Extract the [x, y] coordinate from the center of the cell holding the provided text.  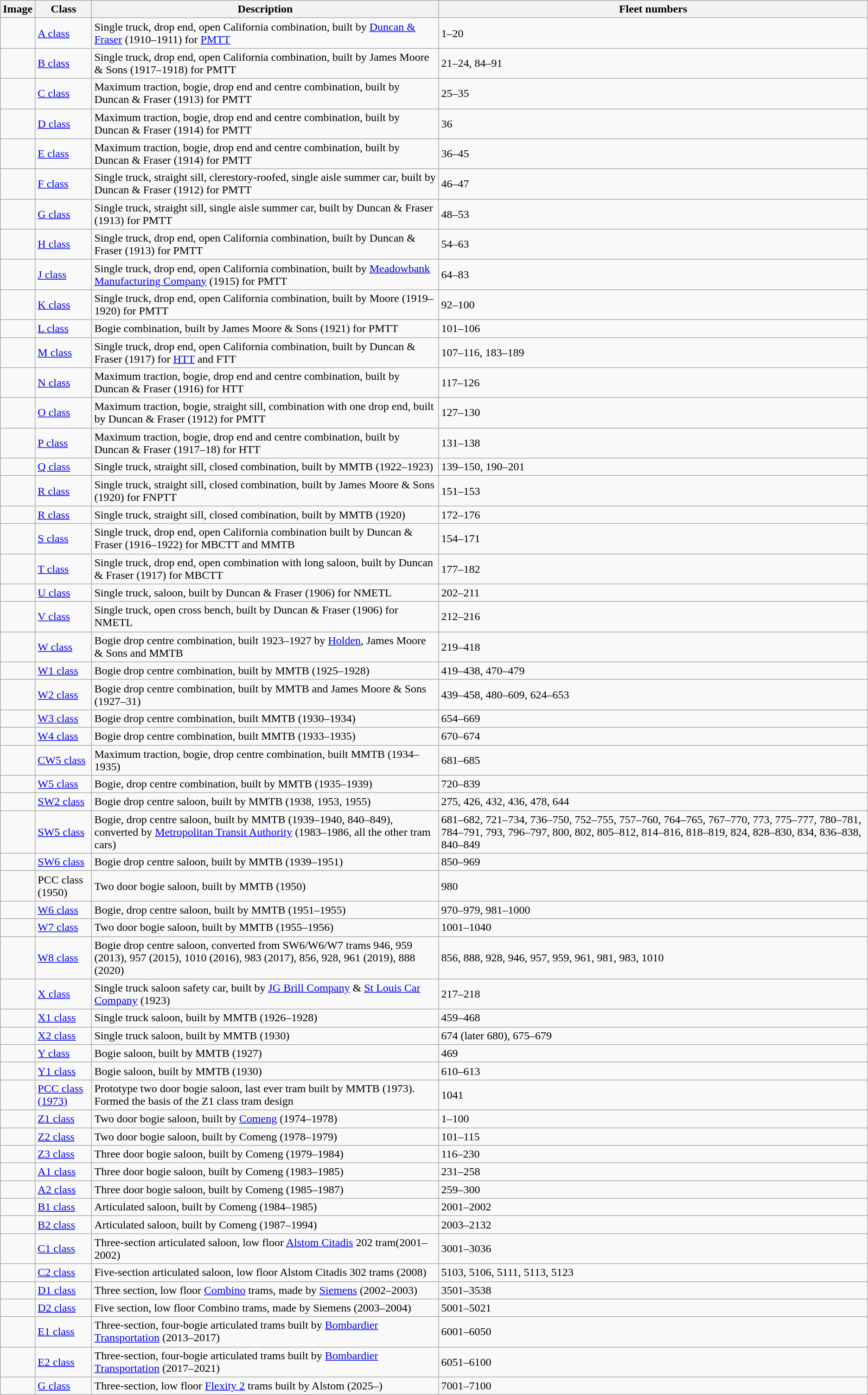
Three door bogie saloon, built by Comeng (1985–1987) [265, 1190]
131–138 [653, 443]
Single truck, straight sill, clerestory-roofed, single aisle summer car, built by Duncan & Fraser (1912) for PMTT [265, 184]
J class [64, 275]
Single truck, open cross bench, built by Duncan & Fraser (1906) for NMETL [265, 617]
C2 class [64, 1273]
674 (later 680), 675–679 [653, 1036]
F class [64, 184]
101–115 [653, 1137]
151–153 [653, 491]
202–211 [653, 593]
1–100 [653, 1119]
W1 class [64, 671]
64–83 [653, 275]
C1 class [64, 1248]
Single truck saloon, built by MMTB (1926–1928) [265, 1018]
D2 class [64, 1308]
117–126 [653, 383]
Bogie, drop centre saloon, built by MMTB (1951–1955) [265, 910]
SW2 class [64, 802]
Bogie, drop centre saloon, built by MMTB (1939–1940, 840–849), converted by Metropolitan Transit Authority (1983–1986, all the other tram cars) [265, 832]
A2 class [64, 1190]
7001–7100 [653, 1386]
E2 class [64, 1362]
W7 class [64, 928]
Fleet numbers [653, 9]
275, 426, 432, 436, 478, 644 [653, 802]
Z2 class [64, 1137]
Single truck, drop end, open California combination, built by Duncan & Fraser (1917) for HTT and FTT [265, 352]
5001–5021 [653, 1308]
610–613 [653, 1071]
W3 class [64, 718]
127–130 [653, 413]
Two door bogie saloon, built by MMTB (1950) [265, 886]
5103, 5106, 5111, 5113, 5123 [653, 1273]
2001–2002 [653, 1207]
Three door bogie saloon, built by Comeng (1979–1984) [265, 1154]
Maximum traction, bogie, drop end and centre combination, built by Duncan & Fraser (1913) for PMTT [265, 94]
W6 class [64, 910]
172–176 [653, 515]
212–216 [653, 617]
1–20 [653, 33]
Y1 class [64, 1071]
Maximum traction, bogie, drop centre combination, built MMTB (1934–1935) [265, 760]
2003–2132 [653, 1225]
W8 class [64, 958]
970–979, 981–1000 [653, 910]
Single truck saloon, built by MMTB (1930) [265, 1036]
E class [64, 154]
36–45 [653, 154]
Articulated saloon, built by Comeng (1987–1994) [265, 1225]
Two door bogie saloon, built by MMTB (1955–1956) [265, 928]
U class [64, 593]
670–674 [653, 736]
C class [64, 94]
Single truck, straight sill, closed combination, built by James Moore & Sons (1920) for FNPTT [265, 491]
654–669 [653, 718]
Single truck, drop end, open California combination, built by Moore (1919–1920) for PMTT [265, 304]
469 [653, 1053]
Single truck, drop end, open California combination, built by Duncan & Fraser (1913) for PMTT [265, 244]
SW5 class [64, 832]
E1 class [64, 1332]
M class [64, 352]
Maximum traction, bogie, drop end and centre combination, built by Duncan & Fraser (1917–18) for HTT [265, 443]
W4 class [64, 736]
A class [64, 33]
Three-section, low floor Flexity 2 trams built by Alstom (2025–) [265, 1386]
Three-section, four-bogie articulated trams built by Bombardier Transportation (2013–2017) [265, 1332]
231–258 [653, 1172]
419–438, 470–479 [653, 671]
980 [653, 886]
720–839 [653, 784]
54–63 [653, 244]
46–47 [653, 184]
3501–3538 [653, 1290]
B1 class [64, 1207]
Single truck, saloon, built by Duncan & Fraser (1906) for NMETL [265, 593]
Bogie, drop centre combination, built by MMTB (1935–1939) [265, 784]
Three-section articulated saloon, low floor Alstom Citadis 202 tram(2001–2002) [265, 1248]
Q class [64, 467]
Two door bogie saloon, built by Comeng (1974–1978) [265, 1119]
6001–6050 [653, 1332]
Single truck, drop end, open California combination, built by Meadowbank Manufacturing Company (1915) for PMTT [265, 275]
Maximum traction, bogie, drop end and centre combination, built by Duncan & Fraser (1916) for HTT [265, 383]
Class [64, 9]
Two door bogie saloon, built by Comeng (1978–1979) [265, 1137]
Three section, low floor Combino trams, made by Siemens (2002–2003) [265, 1290]
Five section, low floor Combino trams, made by Siemens (2003–2004) [265, 1308]
154–171 [653, 539]
1001–1040 [653, 928]
Bogie drop centre saloon, built by MMTB (1938, 1953, 1955) [265, 802]
CW5 class [64, 760]
101–106 [653, 328]
Image [18, 9]
X2 class [64, 1036]
Bogie combination, built by James Moore & Sons (1921) for PMTT [265, 328]
PCC class (1973) [64, 1094]
PCC class (1950) [64, 886]
Single truck, straight sill, single aisle summer car, built by Duncan & Fraser (1913) for PMTT [265, 214]
K class [64, 304]
Maximum traction, bogie, straight sill, combination with one drop end, built by Duncan & Fraser (1912) for PMTT [265, 413]
850–969 [653, 862]
Y class [64, 1053]
259–300 [653, 1190]
Bogie saloon, built by MMTB (1930) [265, 1071]
W class [64, 646]
107–116, 183–189 [653, 352]
219–418 [653, 646]
681–685 [653, 760]
217–218 [653, 994]
W5 class [64, 784]
O class [64, 413]
P class [64, 443]
Z1 class [64, 1119]
Single truck, drop end, open California combination built by Duncan & Fraser (1916–1922) for MBCTT and MMTB [265, 539]
V class [64, 617]
21–24, 84–91 [653, 63]
D1 class [64, 1290]
D class [64, 123]
3001–3036 [653, 1248]
Single truck, drop end, open California combination, built by Duncan & Fraser (1910–1911) for PMTT [265, 33]
Articulated saloon, built by Comeng (1984–1985) [265, 1207]
Bogie drop centre saloon, built by MMTB (1939–1951) [265, 862]
6051–6100 [653, 1362]
A1 class [64, 1172]
B2 class [64, 1225]
Three door bogie saloon, built by Comeng (1983–1985) [265, 1172]
116–230 [653, 1154]
48–53 [653, 214]
Bogie drop centre combination, built by MMTB and James Moore & Sons (1927–31) [265, 695]
Bogie saloon, built by MMTB (1927) [265, 1053]
SW6 class [64, 862]
Bogie drop centre saloon, converted from SW6/W6/W7 trams 946, 959 (2013), 957 (2015), 1010 (2016), 983 (2017), 856, 928, 961 (2019), 888 (2020) [265, 958]
Bogie drop centre combination, built MMTB (1930–1934) [265, 718]
Bogie drop centre combination, built MMTB (1933–1935) [265, 736]
177–182 [653, 569]
L class [64, 328]
Z3 class [64, 1154]
Single truck saloon safety car, built by JG Brill Company & St Louis Car Company (1923) [265, 994]
Single truck, drop end, open California combination, built by James Moore & Sons (1917–1918) for PMTT [265, 63]
856, 888, 928, 946, 957, 959, 961, 981, 983, 1010 [653, 958]
Bogie drop centre combination, built by MMTB (1925–1928) [265, 671]
W2 class [64, 695]
Prototype two door bogie saloon, last ever tram built by MMTB (1973). Formed the basis of the Z1 class tram design [265, 1094]
X class [64, 994]
25–35 [653, 94]
459–468 [653, 1018]
Single truck, straight sill, closed combination, built by MMTB (1922–1923) [265, 467]
Description [265, 9]
Single truck, straight sill, closed combination, built by MMTB (1920) [265, 515]
36 [653, 123]
T class [64, 569]
1041 [653, 1094]
Five-section articulated saloon, low floor Alstom Citadis 302 trams (2008) [265, 1273]
B class [64, 63]
X1 class [64, 1018]
92–100 [653, 304]
139–150, 190–201 [653, 467]
Three-section, four-bogie articulated trams built by Bombardier Transportation (2017–2021) [265, 1362]
H class [64, 244]
N class [64, 383]
Single truck, drop end, open combination with long saloon, built by Duncan & Fraser (1917) for MBCTT [265, 569]
439–458, 480–609, 624–653 [653, 695]
Bogie drop centre combination, built 1923–1927 by Holden, James Moore & Sons and MMTB [265, 646]
S class [64, 539]
